Scan for the cell matching the given text and deliver its (x, y) coordinate at center. 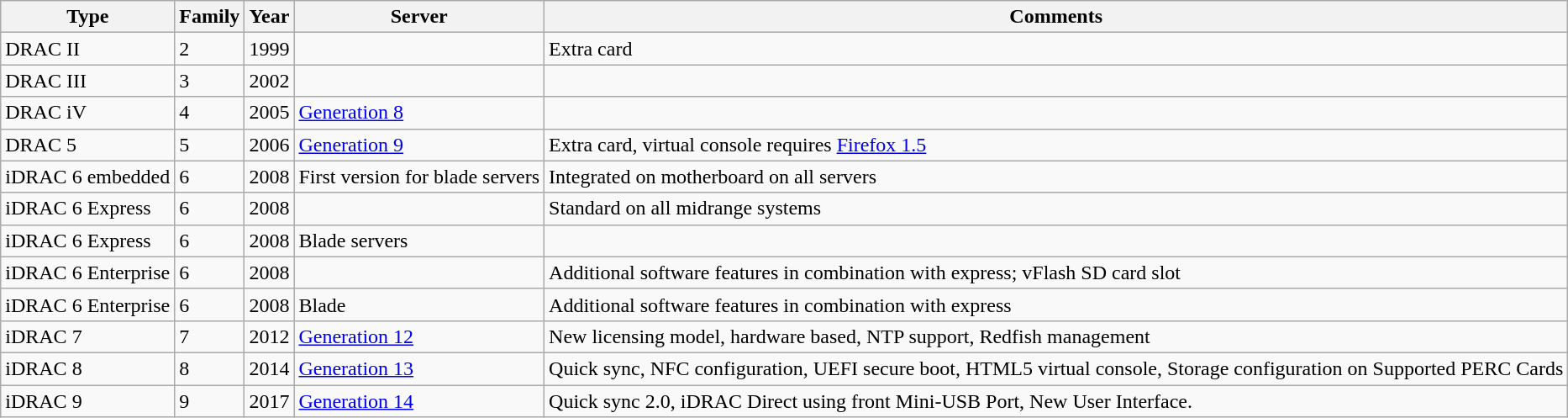
2014 (269, 368)
New licensing model, hardware based, NTP support, Redfish management (1056, 336)
iDRAC 8 (87, 368)
Quick sync 2.0, iDRAC Direct using front Mini-USB Port, New User Interface. (1056, 401)
1999 (269, 49)
2 (210, 49)
iDRAC 6 embedded (87, 177)
5 (210, 145)
Integrated on motherboard on all servers (1056, 177)
Generation 13 (419, 368)
Additional software features in combination with express (1056, 304)
8 (210, 368)
Comments (1056, 17)
DRAC III (87, 81)
Blade servers (419, 241)
Additional software features in combination with express; vFlash SD card slot (1056, 272)
Family (210, 17)
DRAC II (87, 49)
Quick sync, NFC configuration, UEFI secure boot, HTML5 virtual console, Storage configuration on Supported PERC Cards (1056, 368)
Year (269, 17)
3 (210, 81)
Type (87, 17)
Server (419, 17)
DRAC iV (87, 113)
2005 (269, 113)
Generation 14 (419, 401)
Extra card (1056, 49)
iDRAC 9 (87, 401)
Generation 8 (419, 113)
DRAC 5 (87, 145)
iDRAC 7 (87, 336)
2017 (269, 401)
2002 (269, 81)
Extra card, virtual console requires Firefox 1.5 (1056, 145)
Standard on all midrange systems (1056, 209)
Generation 9 (419, 145)
First version for blade servers (419, 177)
4 (210, 113)
9 (210, 401)
Generation 12 (419, 336)
7 (210, 336)
2006 (269, 145)
2012 (269, 336)
Blade (419, 304)
